Return the (x, y) coordinate for the center point of the cell that contains the specified text.  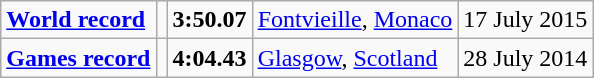
4:04.43 (210, 58)
Glasgow, Scotland (355, 58)
3:50.07 (210, 20)
Fontvieille, Monaco (355, 20)
28 July 2014 (526, 58)
World record (78, 20)
17 July 2015 (526, 20)
Games record (78, 58)
